Output the [X, Y] coordinate of the center of the cell containing the given text.  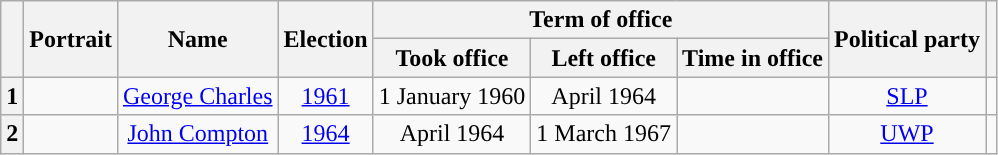
1 January 1960 [452, 96]
1 [12, 96]
UWP [906, 134]
1964 [326, 134]
Name [198, 39]
2 [12, 134]
1961 [326, 96]
Left office [604, 58]
Time in office [753, 58]
1 March 1967 [604, 134]
Election [326, 39]
George Charles [198, 96]
Took office [452, 58]
Portrait [71, 39]
Term of office [600, 20]
John Compton [198, 134]
SLP [906, 96]
Political party [906, 39]
